Pinpoint the cell where the given text exists, returning its (x, y) midpoint coordinate. 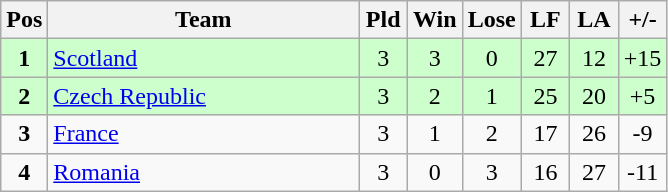
-9 (642, 134)
+/- (642, 20)
+15 (642, 58)
Team (204, 20)
20 (594, 96)
Win (434, 20)
Czech Republic (204, 96)
-11 (642, 172)
France (204, 134)
17 (546, 134)
LA (594, 20)
4 (24, 172)
Romania (204, 172)
+5 (642, 96)
25 (546, 96)
Lose (492, 20)
16 (546, 172)
Pos (24, 20)
LF (546, 20)
12 (594, 58)
Pld (384, 20)
Scotland (204, 58)
26 (594, 134)
